Search for the cell housing the specified text and yield its [x, y] center coordinate. 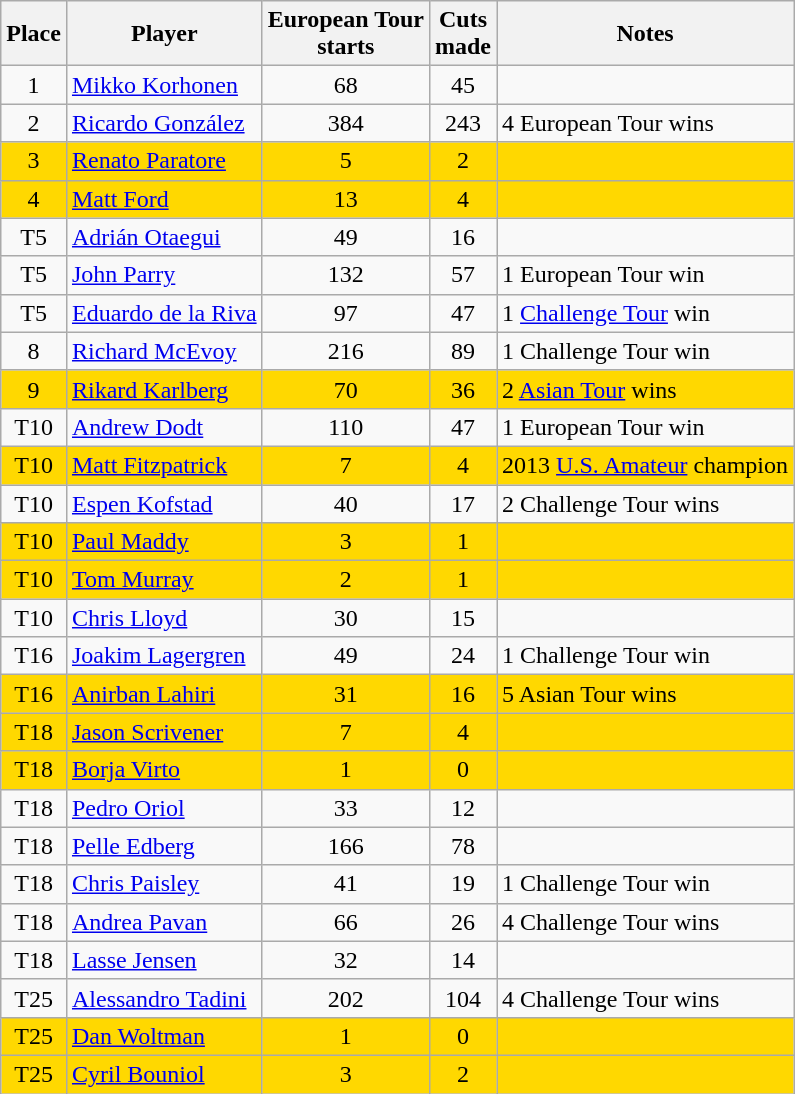
36 [462, 389]
13 [346, 199]
European Tourstarts [346, 34]
Richard McEvoy [164, 351]
Tom Murray [164, 580]
John Parry [164, 275]
Mikko Korhonen [164, 85]
40 [346, 503]
70 [346, 389]
Player [164, 34]
Paul Maddy [164, 542]
Cyril Bouniol [164, 1074]
41 [346, 884]
Andrea Pavan [164, 922]
5 Asian Tour wins [646, 694]
Place [34, 34]
31 [346, 694]
89 [462, 351]
32 [346, 960]
97 [346, 313]
Pelle Edberg [164, 846]
30 [346, 618]
12 [462, 808]
2 Asian Tour wins [646, 389]
Jason Scrivener [164, 732]
104 [462, 998]
Notes [646, 34]
Lasse Jensen [164, 960]
Anirban Lahiri [164, 694]
14 [462, 960]
5 [346, 161]
33 [346, 808]
2013 U.S. Amateur champion [646, 465]
243 [462, 123]
Borja Virto [164, 770]
202 [346, 998]
Dan Woltman [164, 1036]
66 [346, 922]
78 [462, 846]
8 [34, 351]
4 European Tour wins [646, 123]
216 [346, 351]
Matt Fitzpatrick [164, 465]
384 [346, 123]
24 [462, 656]
Espen Kofstad [164, 503]
Alessandro Tadini [164, 998]
Matt Ford [164, 199]
Chris Paisley [164, 884]
166 [346, 846]
Adrián Otaegui [164, 237]
110 [346, 427]
45 [462, 85]
17 [462, 503]
Eduardo de la Riva [164, 313]
57 [462, 275]
19 [462, 884]
9 [34, 389]
68 [346, 85]
Rikard Karlberg [164, 389]
Chris Lloyd [164, 618]
Cutsmade [462, 34]
15 [462, 618]
132 [346, 275]
2 Challenge Tour wins [646, 503]
Ricardo González [164, 123]
Renato Paratore [164, 161]
Pedro Oriol [164, 808]
Andrew Dodt [164, 427]
26 [462, 922]
Joakim Lagergren [164, 656]
